Identify which cell holds the provided text, then report its [X, Y] central coordinate. 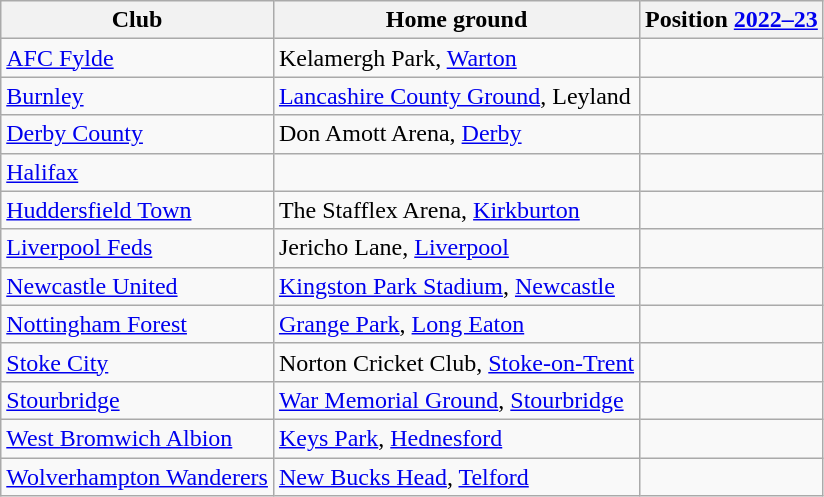
Newcastle United [138, 286]
Nottingham Forest [138, 324]
Kingston Park Stadium, Newcastle [456, 286]
Jericho Lane, Liverpool [456, 248]
Position 2022–23 [732, 20]
Burnley [138, 96]
The Stafflex Arena, Kirkburton [456, 210]
Stoke City [138, 362]
Stourbridge [138, 400]
Norton Cricket Club, Stoke-on-Trent [456, 362]
War Memorial Ground, Stourbridge [456, 400]
Halifax [138, 172]
Kelamergh Park, Warton [456, 58]
Home ground [456, 20]
Lancashire County Ground, Leyland [456, 96]
AFC Fylde [138, 58]
Keys Park, Hednesford [456, 438]
Huddersfield Town [138, 210]
Don Amott Arena, Derby [456, 134]
Derby County [138, 134]
Grange Park, Long Eaton [456, 324]
Wolverhampton Wanderers [138, 477]
New Bucks Head, Telford [456, 477]
Liverpool Feds [138, 248]
Club [138, 20]
West Bromwich Albion [138, 438]
